Pinpoint the cell where the given text exists, returning its (x, y) midpoint coordinate. 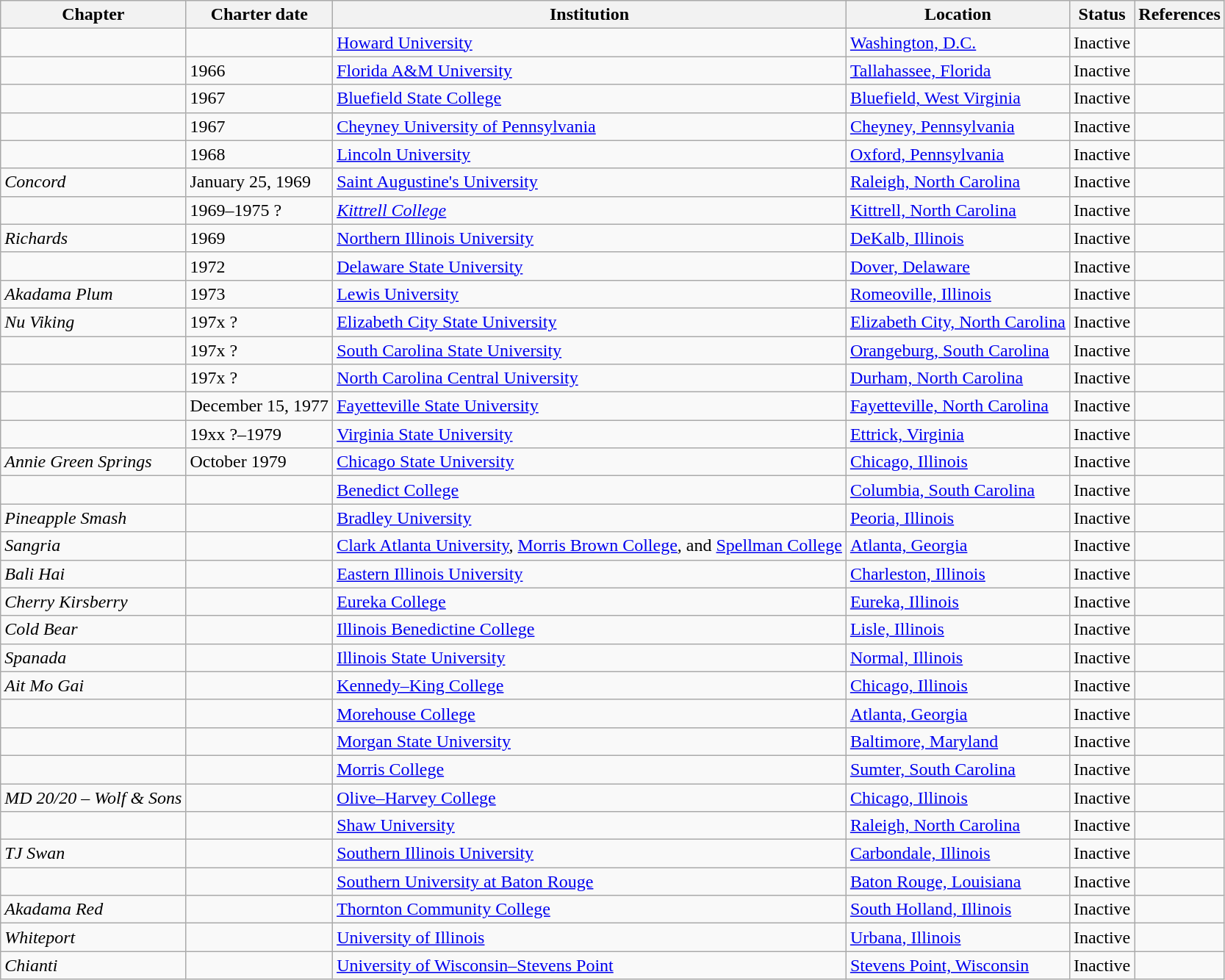
Annie Green Springs (93, 462)
Columbia, South Carolina (958, 490)
Charter date (259, 15)
Lisle, Illinois (958, 630)
Tallahassee, Florida (958, 71)
TJ Swan (93, 854)
Carbondale, Illinois (958, 854)
Chicago State University (589, 462)
Cheyney University of Pennsylvania (589, 126)
Northern Illinois University (589, 238)
Baton Rouge, Louisiana (958, 882)
Normal, Illinois (958, 657)
Clark Atlanta University, Morris Brown College, and Spellman College (589, 546)
Charleston, Illinois (958, 574)
Elizabeth City, North Carolina (958, 322)
Shaw University (589, 826)
Location (958, 15)
Nu Viking (93, 322)
University of Wisconsin–Stevens Point (589, 965)
Morehouse College (589, 713)
Fayetteville State University (589, 406)
Spanada (93, 657)
Southern Illinois University (589, 854)
Cold Bear (93, 630)
Bluefield, West Virginia (958, 98)
Whiteport (93, 937)
North Carolina Central University (589, 378)
Richards (93, 238)
Delaware State University (589, 266)
Virginia State University (589, 434)
References (1180, 15)
Ettrick, Virginia (958, 434)
Kittrell College (589, 210)
Elizabeth City State University (589, 322)
Chapter (93, 15)
Illinois State University (589, 657)
Bradley University (589, 518)
1966 (259, 71)
Dover, Delaware (958, 266)
Oxford, Pennsylvania (958, 154)
December 15, 1977 (259, 406)
Stevens Point, Wisconsin (958, 965)
Akadama Red (93, 909)
Eureka, Illinois (958, 602)
Baltimore, Maryland (958, 741)
Olive–Harvey College (589, 797)
Ait Mo Gai (93, 685)
Eureka College (589, 602)
Fayetteville, North Carolina (958, 406)
Eastern Illinois University (589, 574)
Sumter, South Carolina (958, 769)
1968 (259, 154)
Howard University (589, 43)
19xx ?–1979 (259, 434)
Kennedy–King College (589, 685)
Status (1102, 15)
October 1979 (259, 462)
Institution (589, 15)
Southern University at Baton Rouge (589, 882)
Illinois Benedictine College (589, 630)
DeKalb, Illinois (958, 238)
Kittrell, North Carolina (958, 210)
Saint Augustine's University (589, 182)
Bluefield State College (589, 98)
Concord (93, 182)
Urbana, Illinois (958, 937)
Peoria, Illinois (958, 518)
South Holland, Illinois (958, 909)
Orangeburg, South Carolina (958, 350)
Lewis University (589, 294)
Morgan State University (589, 741)
Washington, D.C. (958, 43)
Pineapple Smash (93, 518)
University of Illinois (589, 937)
Florida A&M University (589, 71)
Morris College (589, 769)
Cherry Kirsberry (93, 602)
Lincoln University (589, 154)
MD 20/20 – Wolf & Sons (93, 797)
1973 (259, 294)
Benedict College (589, 490)
Bali Hai (93, 574)
1969–1975 ? (259, 210)
Cheyney, Pennsylvania (958, 126)
Chianti (93, 965)
1972 (259, 266)
Akadama Plum (93, 294)
Sangria (93, 546)
Durham, North Carolina (958, 378)
1969 (259, 238)
Romeoville, Illinois (958, 294)
January 25, 1969 (259, 182)
Thornton Community College (589, 909)
South Carolina State University (589, 350)
